Capture the cell that displays the provided text and extract its (x, y) central coordinate. 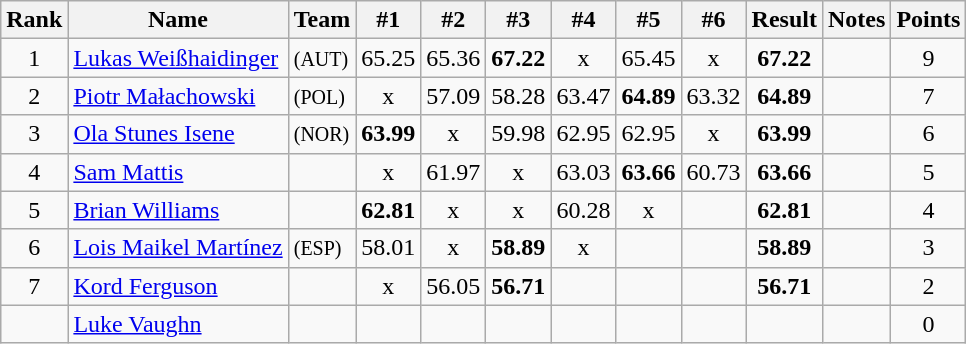
Lois Maikel Martínez (178, 248)
Kord Ferguson (178, 286)
(ESP) (322, 248)
63.47 (584, 96)
60.73 (714, 172)
Result (784, 20)
Notes (856, 20)
Piotr Małachowski (178, 96)
59.98 (518, 134)
#2 (454, 20)
1 (34, 58)
Luke Vaughn (178, 324)
Sam Mattis (178, 172)
(AUT) (322, 58)
#5 (648, 20)
63.03 (584, 172)
#4 (584, 20)
Points (928, 20)
65.25 (388, 58)
Rank (34, 20)
#6 (714, 20)
#1 (388, 20)
#3 (518, 20)
Name (178, 20)
Team (322, 20)
57.09 (454, 96)
58.28 (518, 96)
60.28 (584, 210)
(NOR) (322, 134)
58.01 (388, 248)
Ola Stunes Isene (178, 134)
9 (928, 58)
61.97 (454, 172)
65.45 (648, 58)
(POL) (322, 96)
Brian Williams (178, 210)
56.05 (454, 286)
Lukas Weißhaidinger (178, 58)
0 (928, 324)
65.36 (454, 58)
63.32 (714, 96)
